Output the (x, y) coordinate of the center of the cell containing the given text.  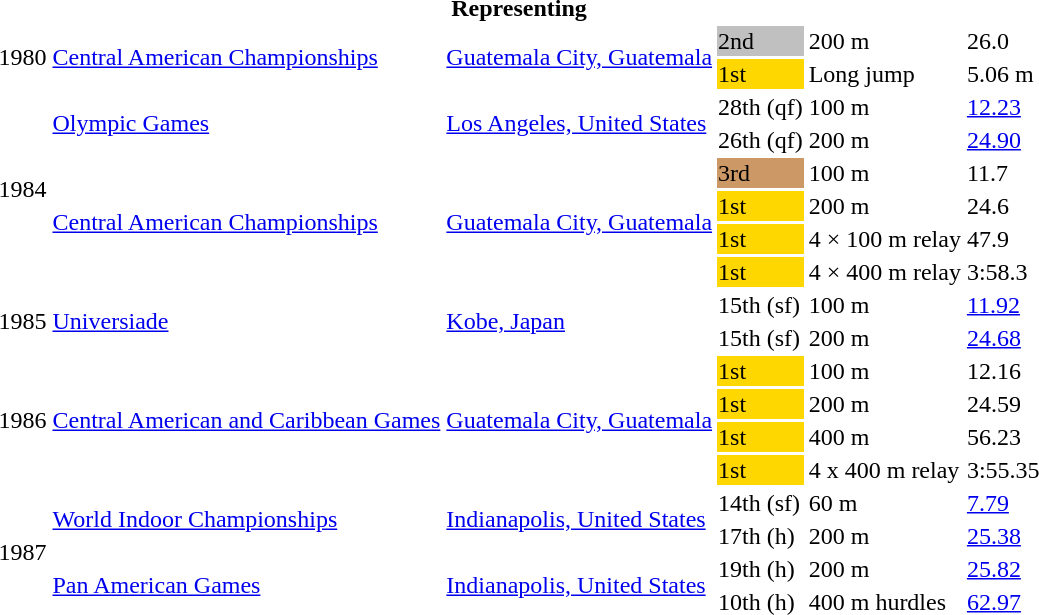
Los Angeles, United States (580, 124)
26th (qf) (761, 140)
19th (h) (761, 569)
Central American and Caribbean Games (246, 420)
Long jump (884, 74)
Universiade (246, 322)
400 m (884, 437)
Olympic Games (246, 124)
Kobe, Japan (580, 322)
60 m (884, 503)
2nd (761, 41)
3rd (761, 173)
4 × 100 m relay (884, 239)
4 x 400 m relay (884, 470)
World Indoor Championships (246, 520)
Indianapolis, United States (580, 520)
14th (sf) (761, 503)
28th (qf) (761, 107)
4 × 400 m relay (884, 272)
17th (h) (761, 536)
